Determine the (X, Y) coordinate at the center of the cell enclosing the given text.  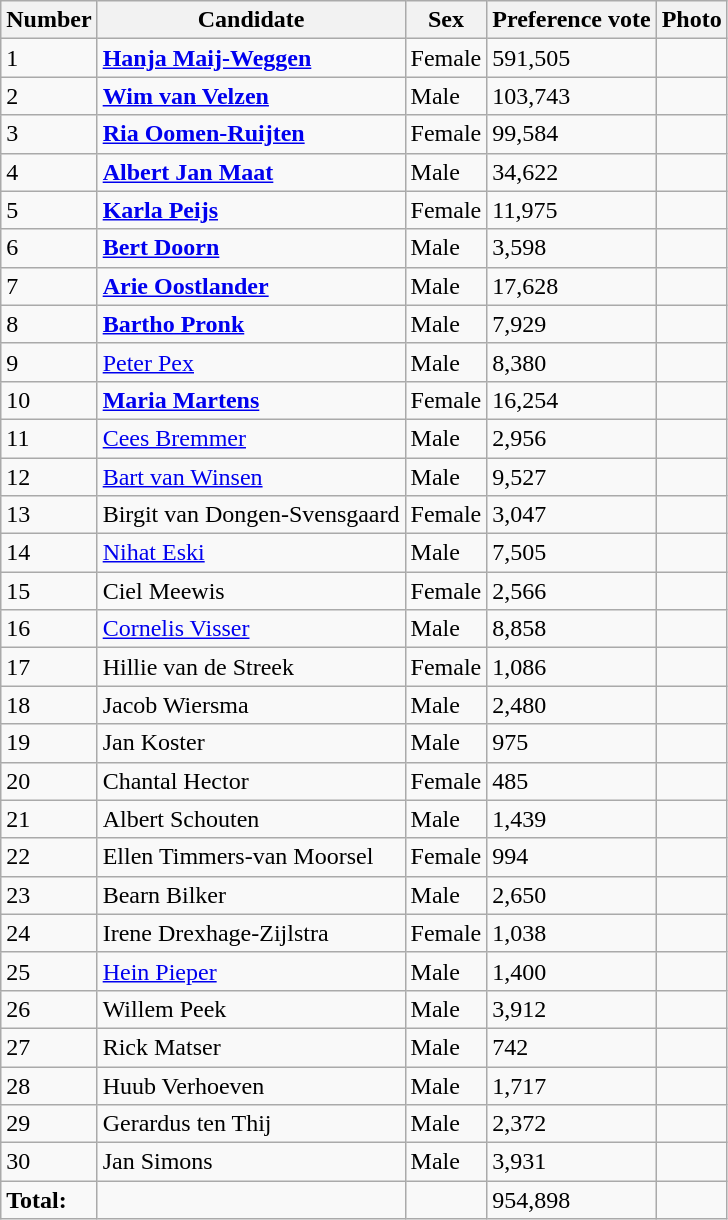
2,566 (572, 591)
Maria Martens (251, 400)
Cornelis Visser (251, 629)
Peter Pex (251, 362)
103,743 (572, 96)
12 (49, 477)
Jan Simons (251, 1162)
15 (49, 591)
Rick Matser (251, 1047)
1,038 (572, 933)
5 (49, 210)
21 (49, 819)
24 (49, 933)
Albert Jan Maat (251, 172)
Number (49, 20)
742 (572, 1047)
Preference vote (572, 20)
Bert Doorn (251, 248)
3 (49, 134)
9,527 (572, 477)
27 (49, 1047)
16,254 (572, 400)
28 (49, 1085)
Huub Verhoeven (251, 1085)
17,628 (572, 286)
16 (49, 629)
8 (49, 324)
954,898 (572, 1200)
994 (572, 857)
17 (49, 667)
4 (49, 172)
485 (572, 781)
26 (49, 1009)
591,505 (572, 58)
Bearn Bilker (251, 895)
1 (49, 58)
Sex (446, 20)
9 (49, 362)
7 (49, 286)
22 (49, 857)
1,439 (572, 819)
Photo (692, 20)
Hanja Maij-Weggen (251, 58)
2,372 (572, 1124)
11,975 (572, 210)
Bartho Pronk (251, 324)
Ciel Meewis (251, 591)
975 (572, 743)
Jacob Wiersma (251, 705)
Hein Pieper (251, 971)
2,650 (572, 895)
6 (49, 248)
Willem Peek (251, 1009)
Bart van Winsen (251, 477)
Gerardus ten Thij (251, 1124)
Hillie van de Streek (251, 667)
Birgit van Dongen-Svensgaard (251, 515)
99,584 (572, 134)
Ellen Timmers-van Moorsel (251, 857)
Nihat Eski (251, 553)
18 (49, 705)
10 (49, 400)
34,622 (572, 172)
20 (49, 781)
30 (49, 1162)
19 (49, 743)
1,717 (572, 1085)
7,505 (572, 553)
2,956 (572, 438)
Karla Peijs (251, 210)
2,480 (572, 705)
3,598 (572, 248)
7,929 (572, 324)
Ria Oomen-Ruijten (251, 134)
Wim van Velzen (251, 96)
Albert Schouten (251, 819)
13 (49, 515)
3,931 (572, 1162)
Arie Oostlander (251, 286)
2 (49, 96)
Jan Koster (251, 743)
Candidate (251, 20)
1,086 (572, 667)
Chantal Hector (251, 781)
29 (49, 1124)
3,912 (572, 1009)
8,380 (572, 362)
Total: (49, 1200)
25 (49, 971)
Cees Bremmer (251, 438)
3,047 (572, 515)
23 (49, 895)
11 (49, 438)
14 (49, 553)
8,858 (572, 629)
Irene Drexhage-Zijlstra (251, 933)
1,400 (572, 971)
